From the cell containing the given text, extract its center point as [x, y] coordinate. 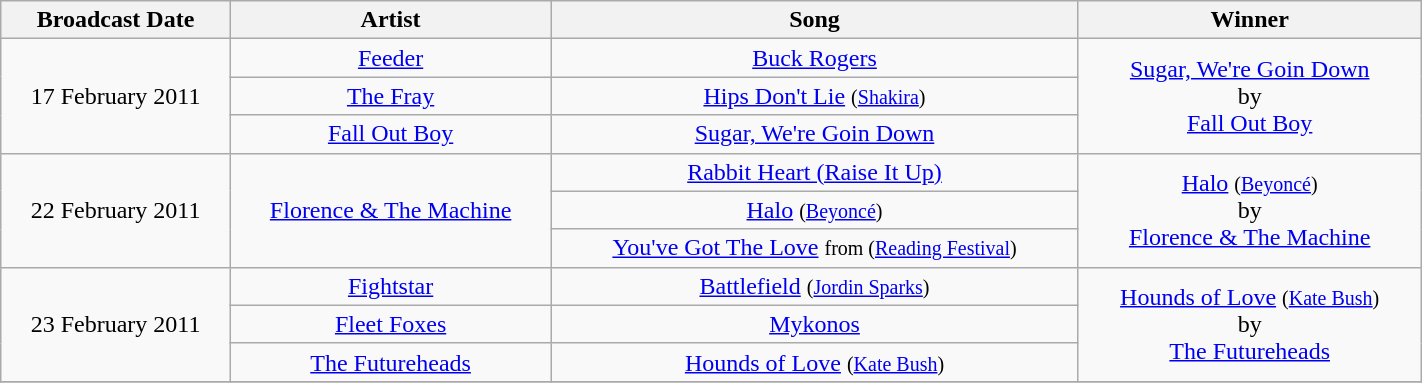
Halo (Beyoncé) [814, 210]
17 February 2011 [116, 96]
Mykonos [814, 324]
Halo (Beyoncé)byFlorence & The Machine [1250, 210]
Buck Rogers [814, 58]
Sugar, We're Goin DownbyFall Out Boy [1250, 96]
Hounds of Love (Kate Bush)byThe Futureheads [1250, 324]
Hounds of Love (Kate Bush) [814, 362]
Song [814, 20]
Rabbit Heart (Raise It Up) [814, 172]
Artist [390, 20]
23 February 2011 [116, 324]
You've Got The Love from (Reading Festival) [814, 248]
The Futureheads [390, 362]
Hips Don't Lie (Shakira) [814, 96]
Fightstar [390, 286]
Winner [1250, 20]
Fall Out Boy [390, 134]
Sugar, We're Goin Down [814, 134]
Florence & The Machine [390, 210]
22 February 2011 [116, 210]
Feeder [390, 58]
Battlefield (Jordin Sparks) [814, 286]
Fleet Foxes [390, 324]
Broadcast Date [116, 20]
The Fray [390, 96]
